Scan for the cell matching the given text and deliver its [x, y] coordinate at center. 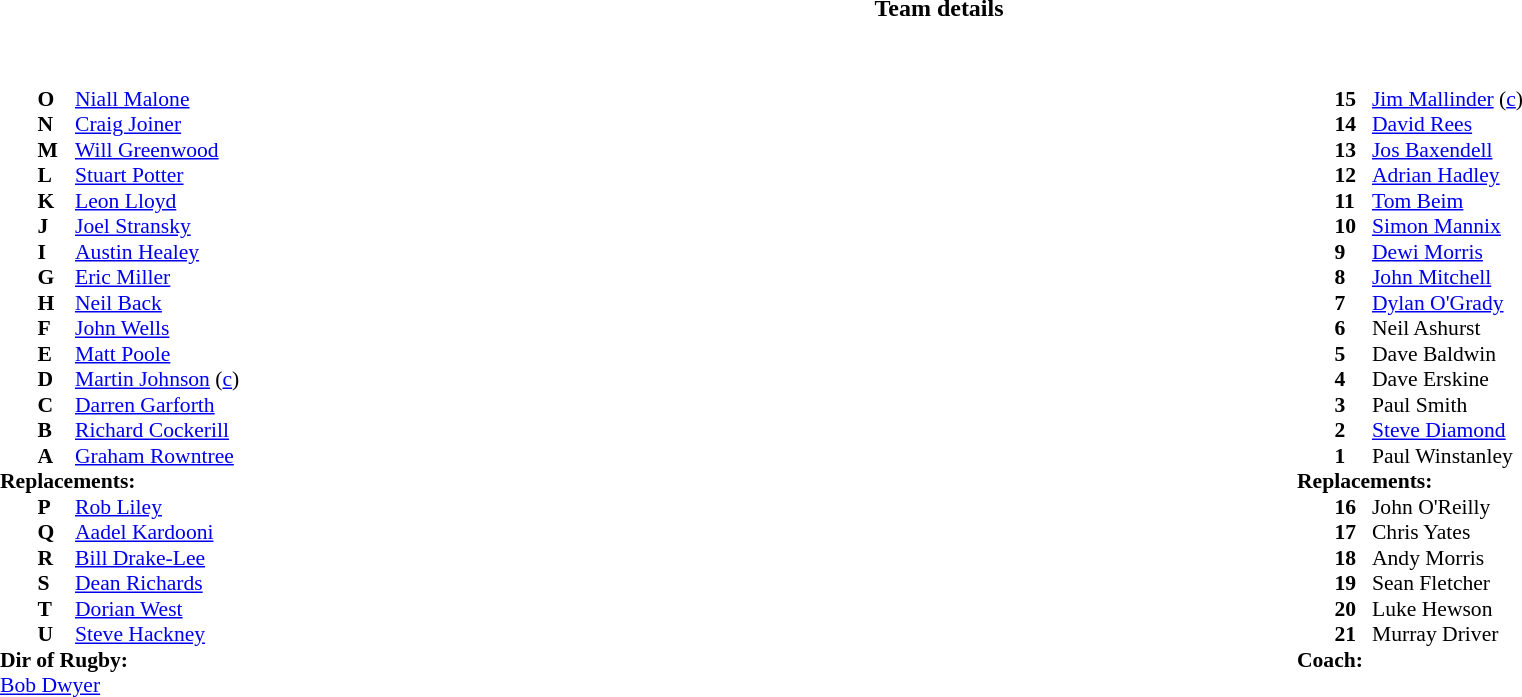
U [57, 635]
Bill Drake-Lee [157, 558]
20 [1353, 609]
Replacements: [120, 481]
R [57, 558]
K [57, 201]
Stuart Potter [157, 175]
D [57, 379]
12 [1353, 175]
Craig Joiner [157, 125]
3 [1353, 405]
Neil Back [157, 303]
Dorian West [157, 609]
Graham Rowntree [157, 456]
8 [1353, 277]
2 [1353, 431]
J [57, 227]
Martin Johnson (c) [157, 379]
O [57, 99]
T [57, 609]
6 [1353, 329]
C [57, 405]
Will Greenwood [157, 150]
Rob Liley [157, 507]
19 [1353, 583]
10 [1353, 227]
F [57, 329]
Matt Poole [157, 354]
16 [1353, 507]
Richard Cockerill [157, 431]
Niall Malone [157, 99]
9 [1353, 252]
14 [1353, 125]
Aadel Kardooni [157, 533]
Dir of Rugby: [120, 660]
18 [1353, 558]
21 [1353, 635]
Darren Garforth [157, 405]
G [57, 277]
5 [1353, 354]
11 [1353, 201]
John Wells [157, 329]
E [57, 354]
B [57, 431]
S [57, 583]
Steve Hackney [157, 635]
P [57, 507]
H [57, 303]
Dean Richards [157, 583]
M [57, 150]
Leon Lloyd [157, 201]
A [57, 456]
17 [1353, 533]
N [57, 125]
15 [1353, 99]
I [57, 252]
Joel Stransky [157, 227]
1 [1353, 456]
Eric Miller [157, 277]
Austin Healey [157, 252]
Q [57, 533]
4 [1353, 379]
7 [1353, 303]
L [57, 175]
13 [1353, 150]
